Determine the [X, Y] coordinate at the center of the cell enclosing the given text.  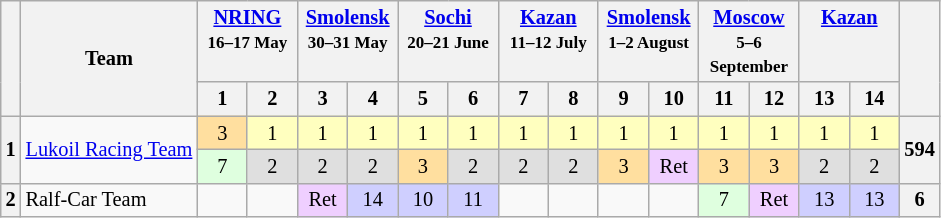
Ralf-Car Team [110, 200]
Moscow5–6 September [749, 41]
12 [774, 99]
Kazan [849, 41]
594 [919, 150]
Smolensk30–31 May [348, 41]
5 [423, 99]
Lukoil Racing Team [110, 150]
9 [623, 99]
Sochi20–21 June [448, 41]
Team [110, 58]
Smolensk1–2 August [648, 41]
8 [573, 99]
Kazan11–12 July [548, 41]
4 [373, 99]
NRING16–17 May [247, 41]
